Scan for the cell matching the given text and deliver its [x, y] coordinate at center. 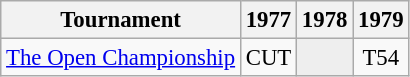
Tournament [121, 20]
CUT [268, 58]
1977 [268, 20]
T54 [381, 58]
The Open Championship [121, 58]
1979 [381, 20]
1978 [325, 20]
